From the cell containing the given text, extract its center point as [X, Y] coordinate. 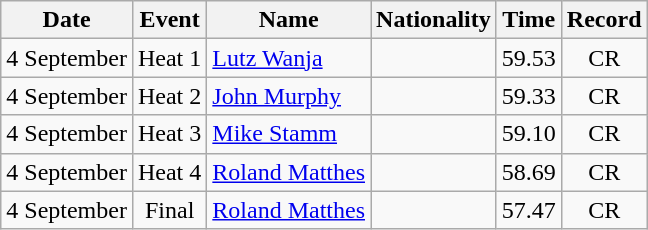
Heat 2 [169, 96]
Event [169, 20]
58.69 [528, 172]
Final [169, 210]
Name [289, 20]
Lutz Wanja [289, 58]
Mike Stamm [289, 134]
Nationality [434, 20]
Heat 1 [169, 58]
Heat 3 [169, 134]
Time [528, 20]
57.47 [528, 210]
Heat 4 [169, 172]
John Murphy [289, 96]
59.33 [528, 96]
Record [604, 20]
59.10 [528, 134]
59.53 [528, 58]
Date [67, 20]
